Find where the given text appears and provide that cell's center as (X, Y) coordinate. 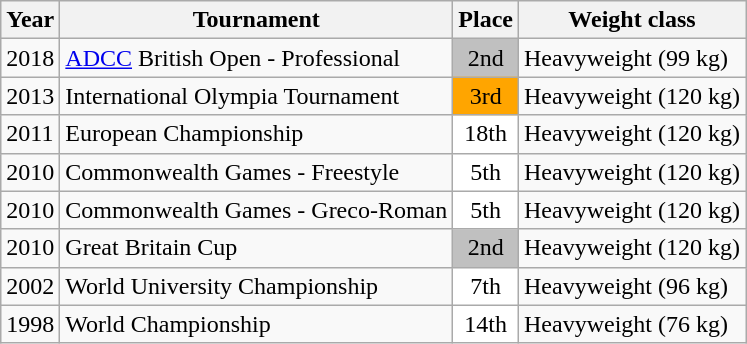
World Championship (256, 324)
Year (30, 20)
2018 (30, 58)
Great Britain Cup (256, 248)
2002 (30, 286)
2013 (30, 96)
International Olympia Tournament (256, 96)
Heavyweight (99 kg) (632, 58)
14th (486, 324)
European Championship (256, 134)
Tournament (256, 20)
Place (486, 20)
Commonwealth Games - Freestyle (256, 172)
2011 (30, 134)
Commonwealth Games - Greco-Roman (256, 210)
18th (486, 134)
World University Championship (256, 286)
Heavyweight (96 kg) (632, 286)
Weight class (632, 20)
7th (486, 286)
3rd (486, 96)
1998 (30, 324)
ADCC British Open - Professional (256, 58)
Heavyweight (76 kg) (632, 324)
